Return the (X, Y) coordinate for the center point of the cell that contains the specified text.  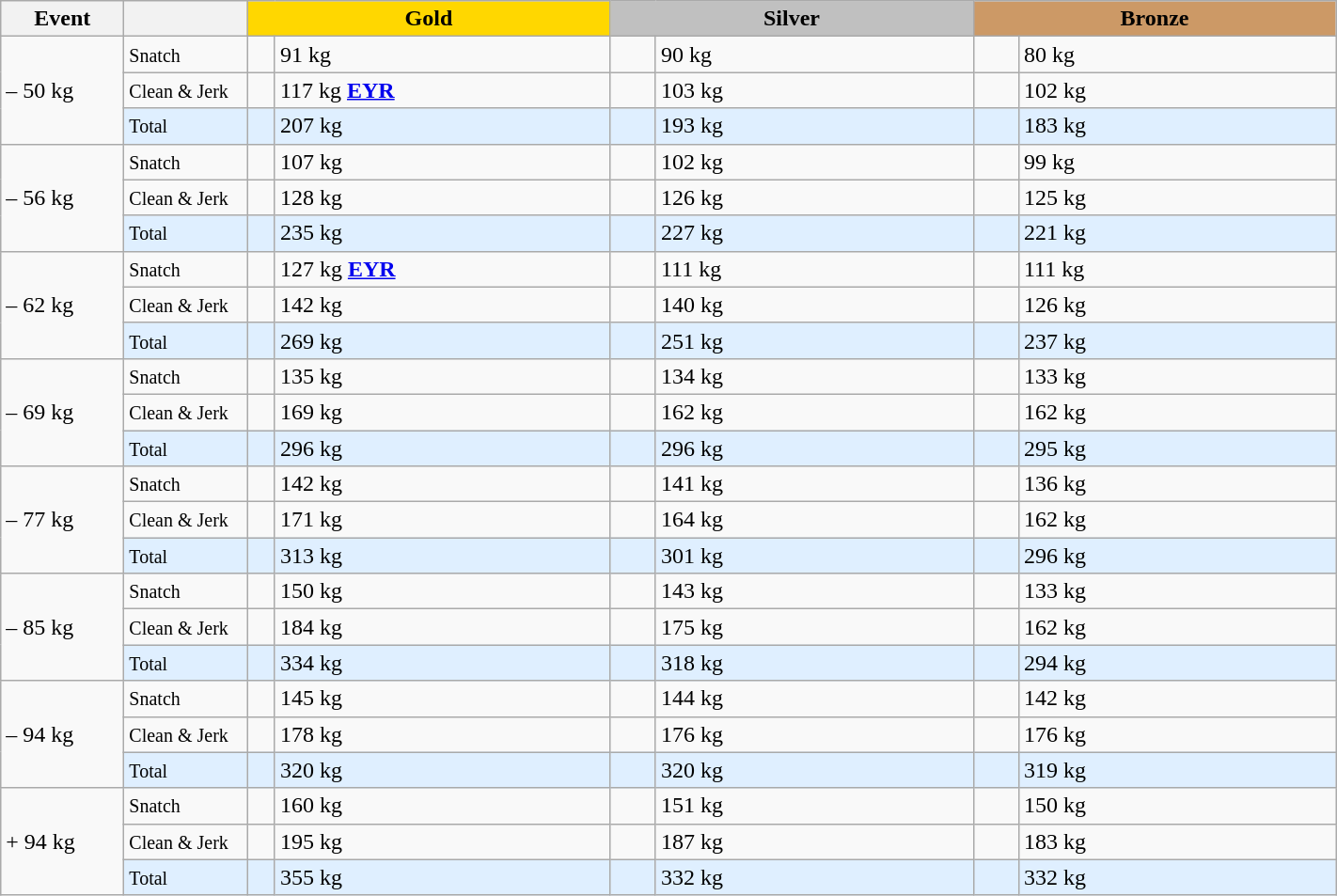
127 kg EYR (442, 269)
141 kg (814, 484)
90 kg (814, 55)
– 62 kg (62, 305)
– 85 kg (62, 627)
117 kg EYR (442, 90)
319 kg (1177, 770)
195 kg (442, 841)
178 kg (442, 734)
+ 94 kg (62, 841)
145 kg (442, 699)
207 kg (442, 126)
91 kg (442, 55)
143 kg (814, 591)
294 kg (1177, 663)
187 kg (814, 841)
227 kg (814, 233)
Gold (429, 19)
80 kg (1177, 55)
175 kg (814, 627)
128 kg (442, 197)
169 kg (442, 412)
151 kg (814, 806)
135 kg (442, 376)
313 kg (442, 556)
235 kg (442, 233)
136 kg (1177, 484)
334 kg (442, 663)
125 kg (1177, 197)
– 94 kg (62, 734)
99 kg (1177, 162)
221 kg (1177, 233)
251 kg (814, 340)
171 kg (442, 520)
Event (62, 19)
– 77 kg (62, 520)
301 kg (814, 556)
164 kg (814, 520)
184 kg (442, 627)
295 kg (1177, 448)
269 kg (442, 340)
103 kg (814, 90)
107 kg (442, 162)
193 kg (814, 126)
Bronze (1155, 19)
144 kg (814, 699)
Silver (792, 19)
– 50 kg (62, 90)
134 kg (814, 376)
– 56 kg (62, 197)
160 kg (442, 806)
237 kg (1177, 340)
355 kg (442, 877)
140 kg (814, 305)
318 kg (814, 663)
– 69 kg (62, 412)
